Detect which cell encompasses the target text, then output its (x, y) center coordinate. 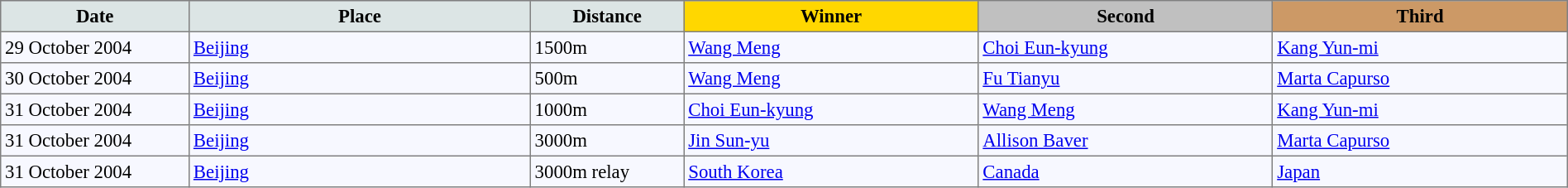
Canada (1126, 171)
3000m (607, 141)
Date (95, 17)
Winner (831, 17)
29 October 2004 (95, 47)
Japan (1420, 171)
Distance (607, 17)
Allison Baver (1126, 141)
South Korea (831, 171)
Jin Sun-yu (831, 141)
1000m (607, 109)
30 October 2004 (95, 79)
Second (1126, 17)
Third (1420, 17)
Place (361, 17)
500m (607, 79)
3000m relay (607, 171)
Fu Tianyu (1126, 79)
1500m (607, 47)
